Scan for the cell matching the given text and deliver its [x, y] coordinate at center. 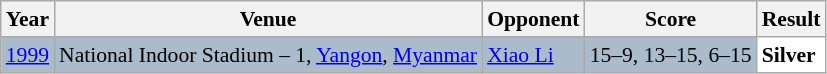
Result [792, 19]
Venue [268, 19]
Xiao Li [534, 55]
Year [28, 19]
Score [671, 19]
15–9, 13–15, 6–15 [671, 55]
Opponent [534, 19]
Silver [792, 55]
1999 [28, 55]
National Indoor Stadium – 1, Yangon, Myanmar [268, 55]
